Provide the [x, y] coordinate of the cell's center where the given text is located.  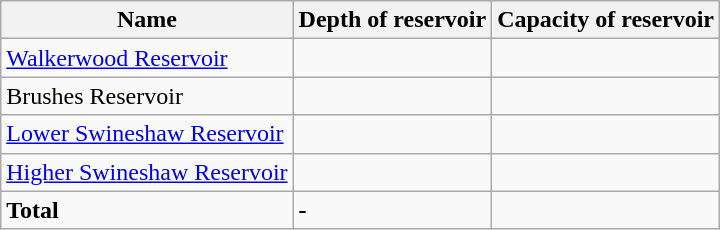
- [392, 210]
Capacity of reservoir [606, 20]
Walkerwood Reservoir [147, 58]
Name [147, 20]
Depth of reservoir [392, 20]
Total [147, 210]
Brushes Reservoir [147, 96]
Lower Swineshaw Reservoir [147, 134]
Higher Swineshaw Reservoir [147, 172]
